Pinpoint the cell where the given text exists, returning its (x, y) midpoint coordinate. 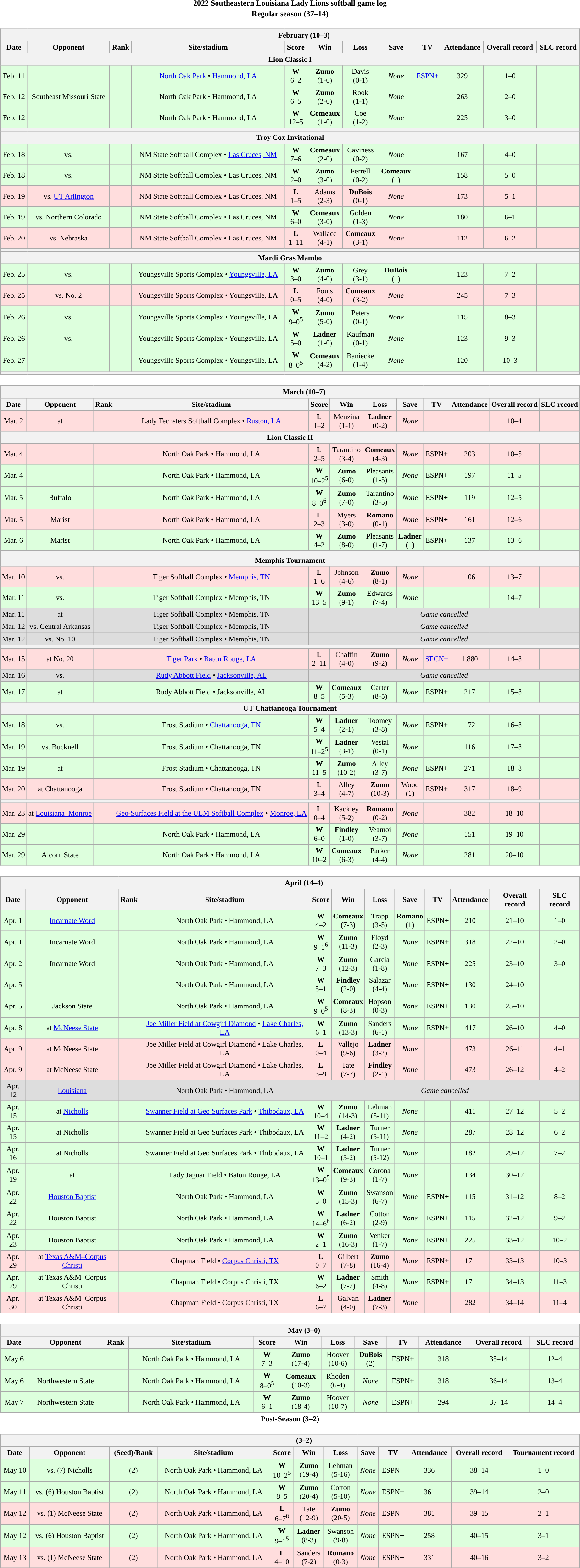
Tournament record (543, 1453)
38–14 (479, 1470)
Findley(1-0) (346, 834)
10–5 (514, 454)
Golden(1-3) (360, 217)
at Louisiana–Monroe (60, 814)
137 (470, 540)
Venker(1-7) (380, 1240)
Davis(0-1) (360, 76)
Smith(4-8) (380, 1282)
10–4 (514, 421)
Rook(1-1) (360, 97)
W3–0 (296, 274)
vs. No. 2 (69, 295)
May 10 (15, 1470)
Lion Classic II (290, 437)
Zumo(9-1) (346, 598)
Zumo(4-0) (325, 274)
Swanson(6-7) (380, 1197)
Comeaux(6-3) (346, 855)
W2–1 (321, 1240)
245 (462, 295)
40–15 (479, 1535)
Mar. 23 (14, 814)
Toomey(3-8) (380, 725)
282 (470, 1302)
W14–66 (321, 1218)
Buffalo (60, 498)
W13–5 (319, 598)
Ladner(8-3) (309, 1535)
25–10 (515, 1006)
April (14–4) (290, 883)
Findley(2-0) (348, 984)
May 7 (14, 1402)
Comeaux(10-3) (301, 1381)
Zumo(7-0) (346, 498)
Zumo(17-4) (301, 1359)
Zumo(5-0) (325, 317)
271 (470, 768)
L2–5 (319, 454)
263 (462, 97)
Ladner(4-2) (348, 1132)
5–2 (560, 1111)
Zumo(11-3) (348, 942)
Ladner(6-2) (348, 1218)
vs. UT Arlington (69, 196)
21–10 (515, 920)
March (10–7) (290, 392)
258 (429, 1535)
Corona(1-7) (380, 1175)
26–12 (515, 1069)
Romano(1) (410, 920)
Ladner(7-2) (348, 1282)
Mar. 15 (14, 659)
317 (470, 789)
at Chattanooga (60, 789)
February (10–3) (290, 35)
Mar. 6 (14, 540)
5–0 (510, 175)
361 (429, 1492)
336 (429, 1470)
Geo-Surfaces Field at the ULM Softball Complex • Monroe, LA (212, 814)
40–16 (479, 1557)
W8–06 (319, 498)
Feb. 11 (14, 76)
Wallace(4-1) (325, 238)
W5–4 (319, 725)
120 (462, 360)
2–1 (543, 1513)
18–10 (514, 814)
11–4 (560, 1302)
Turner(5-12) (380, 1153)
3–1 (543, 1535)
Carter(8-5) (380, 692)
Zumo(8-1) (380, 577)
Zumo(10-3) (380, 789)
Jackson State (72, 1006)
Ladner(3-2) (380, 1049)
Tarantino(3-4) (346, 454)
Zumo(1-0) (325, 76)
Mar. 16 (14, 675)
15–8 (514, 692)
Troy Cox Invitational (290, 138)
Pleasants(1-5) (380, 475)
L6–7 (321, 1302)
36–14 (498, 1381)
Comeaux(5-3) (346, 692)
Comeaux(1) (396, 175)
Zumo(13-3) (348, 1028)
12–6 (514, 520)
Lady Techsters Softball Complex • Ruston, LA (212, 421)
6–1 (510, 217)
Swanson(9-8) (340, 1535)
32–12 (515, 1218)
417 (470, 1028)
vs. Central Arkansas (60, 627)
5–1 (510, 196)
34–14 (515, 1302)
182 (470, 1153)
18–8 (514, 768)
Hopson(0-3) (380, 1006)
329 (462, 76)
Feb. 20 (14, 238)
39–14 (479, 1492)
Comeaux(8-3) (348, 1006)
4–1 (560, 1049)
W10–2 (319, 855)
Zumo(19-4) (309, 1470)
Mar. 18 (14, 725)
Feb. 27 (14, 360)
203 (470, 454)
W5–1 (321, 984)
Hoover(10-7) (338, 1402)
Zumo(9-2) (380, 659)
8–2 (560, 1197)
14–8 (514, 659)
167 (462, 154)
W11–2 (321, 1132)
106 (470, 577)
Zumo(16-3) (348, 1240)
18–9 (514, 789)
Adams(2-3) (325, 196)
Comeaux(4-2) (325, 360)
4–2 (560, 1069)
SECN+ (437, 659)
23–10 (515, 964)
Ladner(1-0) (325, 339)
14–7 (514, 598)
3–2 (543, 1557)
W2–0 (296, 175)
Peters(0-1) (360, 317)
Apr. 23 (13, 1240)
Turner(5-11) (380, 1132)
197 (470, 475)
L1–2 (319, 421)
Apr. 30 (13, 1302)
37–14 (498, 1402)
11–5 (514, 475)
Parker(4-4) (380, 855)
Zumo(20-4) (309, 1492)
Zumo(8-0) (346, 540)
Tiger Park • Baton Rouge, LA (212, 659)
Ladner(2-1) (346, 725)
7–3 (510, 295)
33–12 (515, 1240)
29–12 (515, 1153)
331 (429, 1557)
Mardi Gras Mambo (290, 258)
20–10 (514, 855)
Ladner(5-2) (348, 1153)
at No. 20 (60, 659)
Tate(12-9) (309, 1513)
Lehman(5-16) (340, 1470)
287 (470, 1132)
Zumo(2-0) (325, 97)
L3–4 (319, 789)
Comeaux(3-0) (325, 217)
Apr. 19 (13, 1175)
Comeaux(1-0) (325, 118)
Veamoi(3-7) (380, 834)
Zumo(6-0) (346, 475)
16–8 (514, 725)
151 (470, 834)
(3–2) (290, 1440)
Baniecke(1-4) (360, 360)
Menzina(1-1) (346, 421)
Floyd(2-3) (380, 942)
Apr. 12 (13, 1091)
22–10 (515, 942)
W11–25 (319, 746)
Chaffin(4-0) (346, 659)
Salazar(4-4) (380, 984)
119 (470, 498)
13–4 (555, 1381)
27–12 (515, 1111)
11–3 (560, 1282)
13–6 (514, 540)
Cotton(2-9) (380, 1218)
DuBois(0-1) (360, 196)
vs. Northern Colorado (69, 217)
May 11 (15, 1492)
Gilbert(7-8) (348, 1261)
L2–3 (319, 520)
W10–1 (321, 1153)
26–11 (515, 1049)
Zumo(3-0) (325, 175)
Pleasants(1-7) (380, 540)
17–8 (514, 746)
W9–16 (321, 942)
31–12 (515, 1197)
Alley(4-7) (346, 789)
Romano(0-3) (340, 1557)
Trapp(3-5) (380, 920)
Comeaux(7-3) (348, 920)
281 (470, 855)
Lion Classic I (290, 59)
Zumo(12-3) (348, 964)
158 (462, 175)
Romano(0-2) (380, 814)
411 (470, 1111)
W11–5 (319, 768)
L1–11 (296, 238)
(Seed)/Rank (133, 1453)
10–2 (560, 1240)
Ladner(1) (410, 540)
35–14 (498, 1359)
Vallejo(9-6) (348, 1049)
May (3–0) (290, 1330)
Zumo(16-4) (380, 1261)
Edwards(7-4) (380, 598)
26–10 (515, 1028)
Mar. 2 (14, 421)
1,880 (470, 659)
28–12 (515, 1132)
W12–5 (296, 118)
Southeast Missouri State (69, 97)
Zumo(15-3) (348, 1197)
Alcorn State (60, 855)
Lady Jaguar Field • Baton Rouge, LA (225, 1175)
vs. Nebraska (69, 238)
W10–4 (321, 1111)
Cotton(5-10) (340, 1492)
Comeaux(3-2) (360, 295)
33–13 (515, 1261)
Myers(3-0) (346, 520)
172 (470, 725)
Zumo(20-5) (340, 1513)
L0–7 (321, 1261)
Mar. 10 (14, 577)
Rhoden(6-4) (338, 1381)
UT Chattanooga Tournament (290, 708)
14–4 (555, 1402)
Wood(1) (410, 789)
Vestal(0-1) (380, 746)
112 (462, 238)
Johnson(4-6) (346, 577)
Coe(1-2) (360, 118)
Galvan(4-0) (348, 1302)
Zumo(10-2) (346, 768)
294 (443, 1402)
Tarantino(3-5) (380, 498)
Hoover(10-6) (338, 1359)
24–10 (515, 984)
L3–9 (321, 1069)
Comeaux(9-3) (348, 1175)
vs. No. 10 (60, 639)
Romano(0-1) (380, 520)
Comeaux(3-1) (360, 238)
W7–6 (296, 154)
210 (470, 920)
DuBois(1) (396, 274)
Ferrell(0-2) (360, 175)
Kaufman(0-1) (360, 339)
382 (470, 814)
Kackley(5-2) (346, 814)
Apr. 2 (13, 964)
Louisiana (72, 1091)
Zumo(18-4) (301, 1402)
Comeaux(2-0) (325, 154)
Sanders(7-2) (309, 1557)
8–3 (510, 317)
L1–5 (296, 196)
Fouts(4-0) (325, 295)
vs. Bucknell (60, 746)
May 13 (15, 1557)
vs. (7) Nicholls (70, 1470)
Apr. 16 (13, 1153)
L4–10 (282, 1557)
L2–11 (319, 659)
Ladner(7-3) (380, 1302)
Apr. 8 (13, 1028)
Ladner(0-2) (380, 421)
Garcia(1-8) (380, 964)
217 (470, 692)
39–15 (479, 1513)
Tate(7-7) (348, 1069)
381 (429, 1513)
Grey(3-1) (360, 274)
Memphis Tournament (290, 561)
12–5 (514, 498)
Mar. 20 (14, 789)
19–10 (514, 834)
W6–5 (296, 97)
W13–05 (321, 1175)
116 (470, 746)
30–12 (515, 1175)
DuBois(2) (370, 1359)
L0–5 (296, 295)
Zumo(14-3) (348, 1111)
9–2 (560, 1218)
Mar. 17 (14, 692)
173 (462, 196)
Ladner(3-1) (346, 746)
Findley(2-1) (380, 1069)
13–7 (514, 577)
Alley(3-7) (380, 768)
9–3 (510, 339)
Lehman(5-11) (380, 1111)
161 (470, 520)
180 (462, 217)
W9–15 (282, 1535)
L6–78 (282, 1513)
Caviness(0-2) (360, 154)
12–4 (555, 1359)
134 (470, 1175)
34–13 (515, 1282)
Comeaux(4-3) (380, 454)
L1–6 (319, 577)
Sanders(6-1) (380, 1028)
